From the cell containing the given text, extract its center point as [x, y] coordinate. 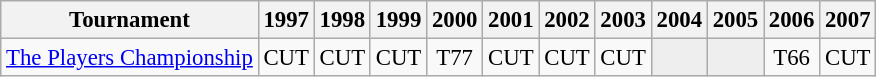
2004 [679, 20]
2002 [567, 20]
1997 [286, 20]
The Players Championship [130, 58]
1999 [398, 20]
2005 [735, 20]
2003 [623, 20]
2000 [455, 20]
Tournament [130, 20]
T66 [792, 58]
1998 [342, 20]
2006 [792, 20]
2001 [511, 20]
2007 [848, 20]
T77 [455, 58]
